Output the [X, Y] coordinate of the center of the cell containing the given text.  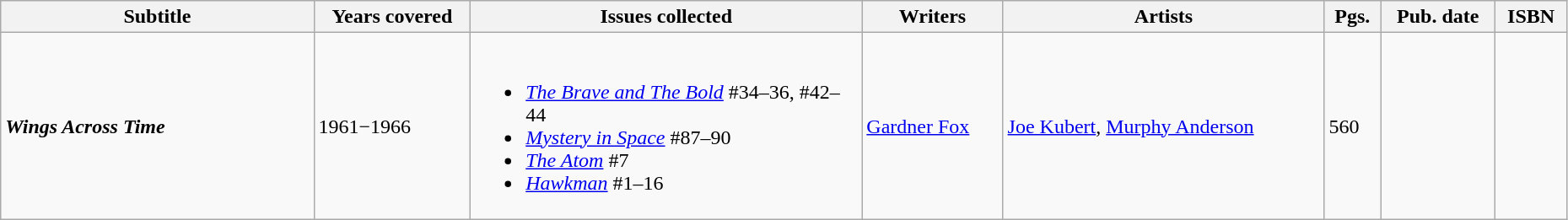
Joe Kubert, Murphy Anderson [1164, 126]
1961−1966 [392, 126]
Gardner Fox [933, 126]
560 [1353, 126]
Pub. date [1438, 17]
Wings Across Time [157, 126]
Artists [1164, 17]
The Brave and The Bold #34–36, #42–44Mystery in Space #87–90The Atom #7Hawkman #1–16 [666, 126]
Pgs. [1353, 17]
Subtitle [157, 17]
Issues collected [666, 17]
ISBN [1531, 17]
Writers [933, 17]
Years covered [392, 17]
